Pinpoint the cell where the given text exists, returning its (x, y) midpoint coordinate. 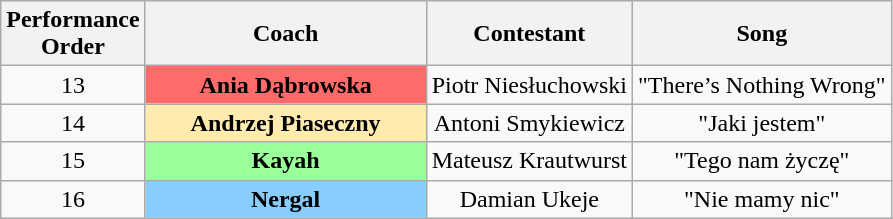
14 (73, 123)
16 (73, 199)
"There’s Nothing Wrong" (762, 85)
Coach (286, 34)
15 (73, 161)
Antoni Smykiewicz (529, 123)
Kayah (286, 161)
Nergal (286, 199)
"Nie mamy nic" (762, 199)
13 (73, 85)
Andrzej Piaseczny (286, 123)
Ania Dąbrowska (286, 85)
Piotr Niesłuchowski (529, 85)
Contestant (529, 34)
"Tego nam życzę" (762, 161)
Mateusz Krautwurst (529, 161)
Performance Order (73, 34)
Damian Ukeje (529, 199)
Song (762, 34)
"Jaki jestem" (762, 123)
